Provide the [x, y] coordinate of the cell's center where the given text is located.  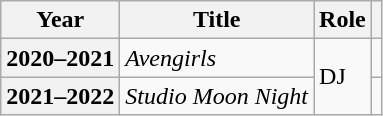
2020–2021 [60, 58]
Avengirls [217, 58]
Year [60, 20]
Studio Moon Night [217, 96]
DJ [343, 77]
Title [217, 20]
Role [343, 20]
2021–2022 [60, 96]
